Output the [x, y] coordinate of the center of the cell containing the given text.  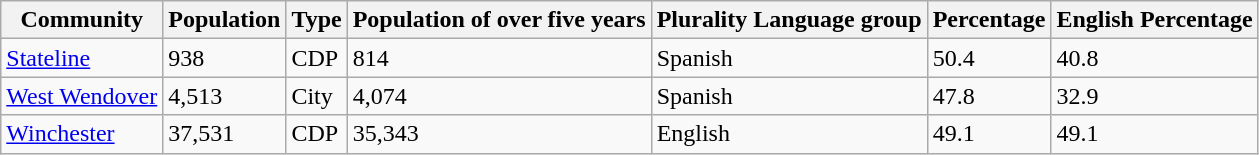
Stateline [82, 58]
4,074 [499, 96]
Population of over five years [499, 20]
Plurality Language group [789, 20]
City [316, 96]
35,343 [499, 134]
Community [82, 20]
47.8 [989, 96]
814 [499, 58]
English Percentage [1154, 20]
32.9 [1154, 96]
Percentage [989, 20]
West Wendover [82, 96]
37,531 [224, 134]
Type [316, 20]
938 [224, 58]
English [789, 134]
Population [224, 20]
40.8 [1154, 58]
4,513 [224, 96]
Winchester [82, 134]
50.4 [989, 58]
